Extract the [x, y] coordinate from the center of the cell holding the provided text.  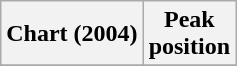
Chart (2004) [72, 34]
Peakposition [189, 34]
